Identify which cell holds the provided text, then report its [X, Y] central coordinate. 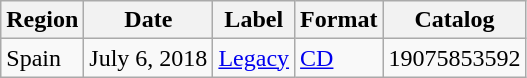
Legacy [254, 58]
July 6, 2018 [148, 58]
CD [339, 58]
Date [148, 20]
Region [42, 20]
Spain [42, 58]
Catalog [454, 20]
19075853592 [454, 58]
Format [339, 20]
Label [254, 20]
